From the cell containing the given text, extract its center point as [X, Y] coordinate. 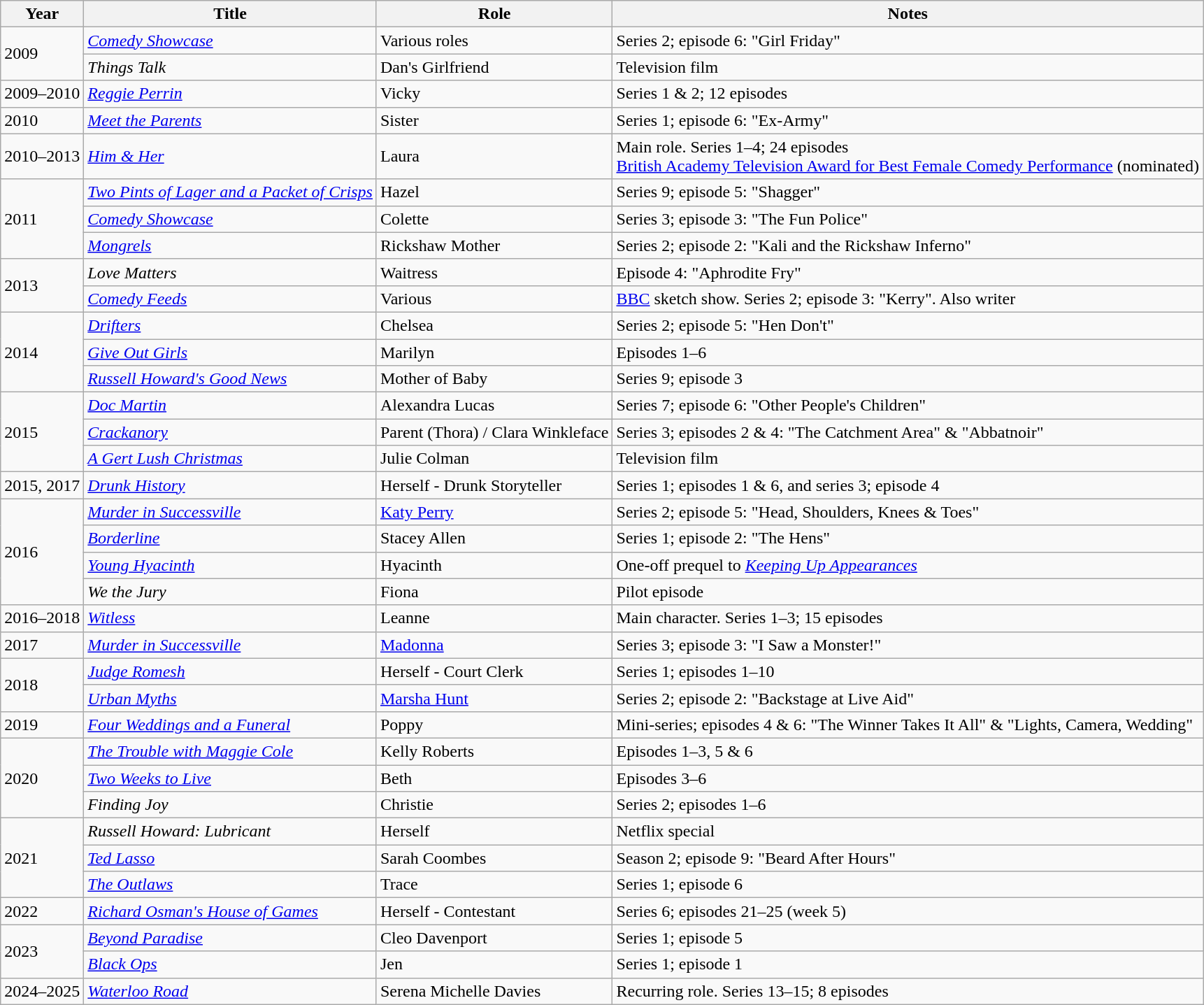
Russell Howard's Good News [231, 379]
Main role. Series 1–4; 24 episodesBritish Academy Television Award for Best Female Comedy Performance (nominated) [908, 157]
Series 1; episode 6: "Ex-Army" [908, 120]
Recurring role. Series 13–15; 8 episodes [908, 991]
2010 [42, 120]
Notes [908, 14]
Leanne [494, 618]
Two Pints of Lager and a Packet of Crisps [231, 192]
2011 [42, 219]
Various [494, 299]
The Outlaws [231, 885]
2016–2018 [42, 618]
Dan's Girlfriend [494, 67]
Series 1 & 2; 12 episodes [908, 94]
Cleo Davenport [494, 938]
Jen [494, 964]
Drifters [231, 325]
Katy Perry [494, 512]
2015, 2017 [42, 485]
Series 2; episode 5: "Head, Shoulders, Knees & Toes" [908, 512]
Episodes 1–3, 5 & 6 [908, 751]
Parent (Thora) / Clara Winkleface [494, 432]
Series 9; episode 5: "Shagger" [908, 192]
Title [231, 14]
Vicky [494, 94]
Waterloo Road [231, 991]
Reggie Perrin [231, 94]
2009 [42, 54]
A Gert Lush Christmas [231, 459]
Witless [231, 618]
Sister [494, 120]
Black Ops [231, 964]
Drunk History [231, 485]
2023 [42, 951]
Two Weeks to Live [231, 778]
Sarah Coombes [494, 858]
Series 2; episode 6: "Girl Friday" [908, 41]
2019 [42, 725]
Episodes 3–6 [908, 778]
Hyacinth [494, 565]
Beyond Paradise [231, 938]
Alexandra Lucas [494, 406]
The Trouble with Maggie Cole [231, 751]
Mongrels [231, 245]
Richard Osman's House of Games [231, 911]
We the Jury [231, 592]
Series 2; episode 5: "Hen Don't" [908, 325]
Netflix special [908, 832]
Kelly Roberts [494, 751]
Borderline [231, 539]
Herself - Contestant [494, 911]
Marilyn [494, 352]
Mini-series; episodes 4 & 6: "The Winner Takes It All" & "Lights, Camera, Wedding" [908, 725]
Meet the Parents [231, 120]
2020 [42, 778]
Crackanory [231, 432]
Main character. Series 1–3; 15 episodes [908, 618]
Hazel [494, 192]
2010–2013 [42, 157]
2015 [42, 432]
Russell Howard: Lubricant [231, 832]
Fiona [494, 592]
Series 1; episodes 1 & 6, and series 3; episode 4 [908, 485]
2013 [42, 285]
Him & Her [231, 157]
Series 1; episode 6 [908, 885]
Series 1; episode 2: "The Hens" [908, 539]
Series 2; episode 2: "Kali and the Rickshaw Inferno" [908, 245]
Poppy [494, 725]
Judge Romesh [231, 671]
Episode 4: "Aphrodite Fry" [908, 272]
2009–2010 [42, 94]
Love Matters [231, 272]
2018 [42, 685]
Role [494, 14]
Beth [494, 778]
Urban Myths [231, 698]
Chelsea [494, 325]
Marsha Hunt [494, 698]
Series 9; episode 3 [908, 379]
Herself [494, 832]
Mother of Baby [494, 379]
Ted Lasso [231, 858]
Series 1; episode 1 [908, 964]
Series 3; episode 3: "The Fun Police" [908, 219]
Series 2; episodes 1–6 [908, 805]
Give Out Girls [231, 352]
2017 [42, 645]
Herself - Court Clerk [494, 671]
Episodes 1–6 [908, 352]
Four Weddings and a Funeral [231, 725]
Series 1; episode 5 [908, 938]
Christie [494, 805]
Series 3; episodes 2 & 4: "The Catchment Area" & "Abbatnoir" [908, 432]
Things Talk [231, 67]
Pilot episode [908, 592]
Madonna [494, 645]
Finding Joy [231, 805]
Young Hyacinth [231, 565]
Series 3; episode 3: "I Saw a Monster!" [908, 645]
Stacey Allen [494, 539]
One-off prequel to Keeping Up Appearances [908, 565]
Colette [494, 219]
2022 [42, 911]
Season 2; episode 9: "Beard After Hours" [908, 858]
Doc Martin [231, 406]
Rickshaw Mother [494, 245]
Year [42, 14]
Various roles [494, 41]
Waitress [494, 272]
Comedy Feeds [231, 299]
BBC sketch show. Series 2; episode 3: "Kerry". Also writer [908, 299]
2021 [42, 858]
Julie Colman [494, 459]
Series 2; episode 2: "Backstage at Live Aid" [908, 698]
Series 1; episodes 1–10 [908, 671]
2016 [42, 552]
Series 7; episode 6: "Other People's Children" [908, 406]
2024–2025 [42, 991]
Serena Michelle Davies [494, 991]
2014 [42, 352]
Trace [494, 885]
Laura [494, 157]
Herself - Drunk Storyteller [494, 485]
Series 6; episodes 21–25 (week 5) [908, 911]
